Return [X, Y] of the center of cell containing provided text 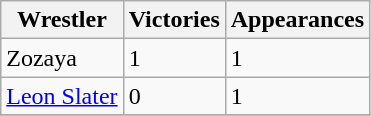
Appearances [297, 20]
Wrestler [62, 20]
Leon Slater [62, 96]
0 [174, 96]
Zozaya [62, 58]
Victories [174, 20]
